Return [X, Y] of the center of cell containing provided text 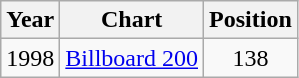
Year [30, 20]
Billboard 200 [132, 58]
Chart [132, 20]
138 [251, 58]
1998 [30, 58]
Position [251, 20]
